Capture the cell that displays the provided text and extract its (X, Y) central coordinate. 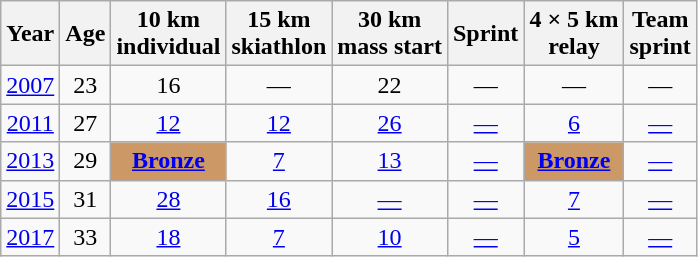
2007 (30, 85)
4 × 5 kmrelay (574, 34)
Teamsprint (660, 34)
23 (86, 85)
27 (86, 123)
29 (86, 161)
28 (168, 199)
Year (30, 34)
10 (390, 237)
Age (86, 34)
2015 (30, 199)
15 kmskiathlon (279, 34)
26 (390, 123)
18 (168, 237)
31 (86, 199)
2013 (30, 161)
5 (574, 237)
2011 (30, 123)
6 (574, 123)
33 (86, 237)
13 (390, 161)
30 kmmass start (390, 34)
Sprint (485, 34)
2017 (30, 237)
22 (390, 85)
10 kmindividual (168, 34)
